Locate the cell with the specified text and output its (X, Y) center coordinate. 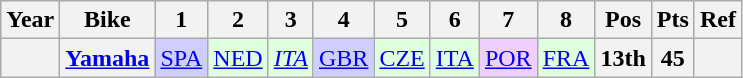
CZE (402, 58)
SPA (182, 58)
1 (182, 20)
45 (672, 58)
5 (402, 20)
7 (508, 20)
2 (238, 20)
NED (238, 58)
8 (566, 20)
Yamaha (108, 58)
Pts (672, 20)
Pos (623, 20)
4 (343, 20)
GBR (343, 58)
Bike (108, 20)
6 (454, 20)
3 (290, 20)
FRA (566, 58)
13th (623, 58)
Ref (718, 20)
Year (30, 20)
POR (508, 58)
